Find where the given text appears and provide that cell's center as [X, Y] coordinate. 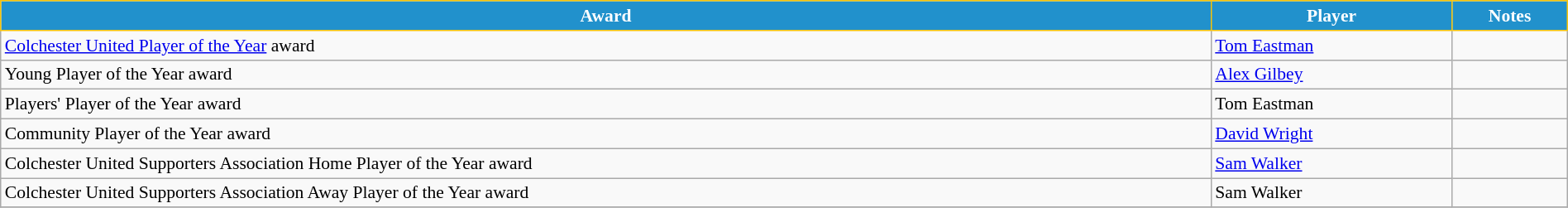
Young Player of the Year award [606, 75]
Alex Gilbey [1331, 75]
Colchester United Supporters Association Home Player of the Year award [606, 163]
Player [1331, 16]
Notes [1510, 16]
Colchester United Supporters Association Away Player of the Year award [606, 193]
David Wright [1331, 134]
Colchester United Player of the Year award [606, 46]
Community Player of the Year award [606, 134]
Award [606, 16]
Players' Player of the Year award [606, 104]
